Locate the cell with the specified text and output its [x, y] center coordinate. 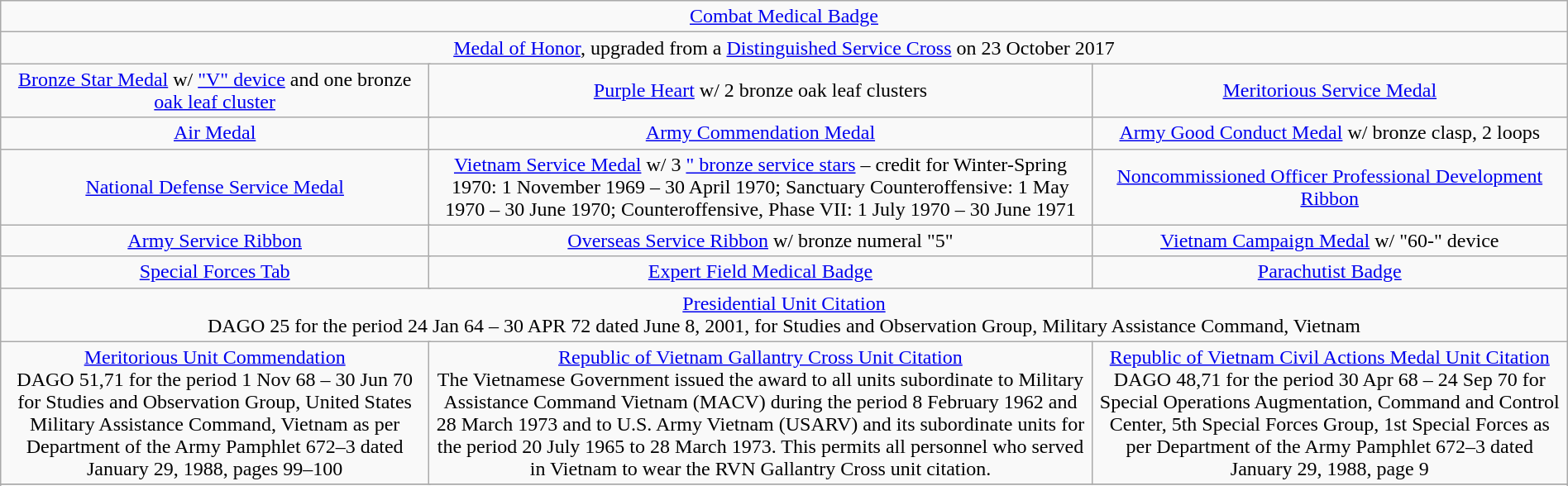
Army Good Conduct Medal w/ bronze clasp, 2 loops [1330, 133]
Noncommissioned Officer Professional Development Ribbon [1330, 187]
Combat Medical Badge [784, 17]
Army Commendation Medal [761, 133]
Meritorious Service Medal [1330, 91]
Army Service Ribbon [215, 241]
Medal of Honor, upgraded from a Distinguished Service Cross on 23 October 2017 [784, 48]
Special Forces Tab [215, 272]
Parachutist Badge [1330, 272]
Bronze Star Medal w/ "V" device and one bronze oak leaf cluster [215, 91]
Vietnam Campaign Medal w/ "60-" device [1330, 241]
Expert Field Medical Badge [761, 272]
Purple Heart w/ 2 bronze oak leaf clusters [761, 91]
National Defense Service Medal [215, 187]
Air Medal [215, 133]
Overseas Service Ribbon w/ bronze numeral "5" [761, 241]
